Output the [X, Y] coordinate of the center of the cell containing the given text.  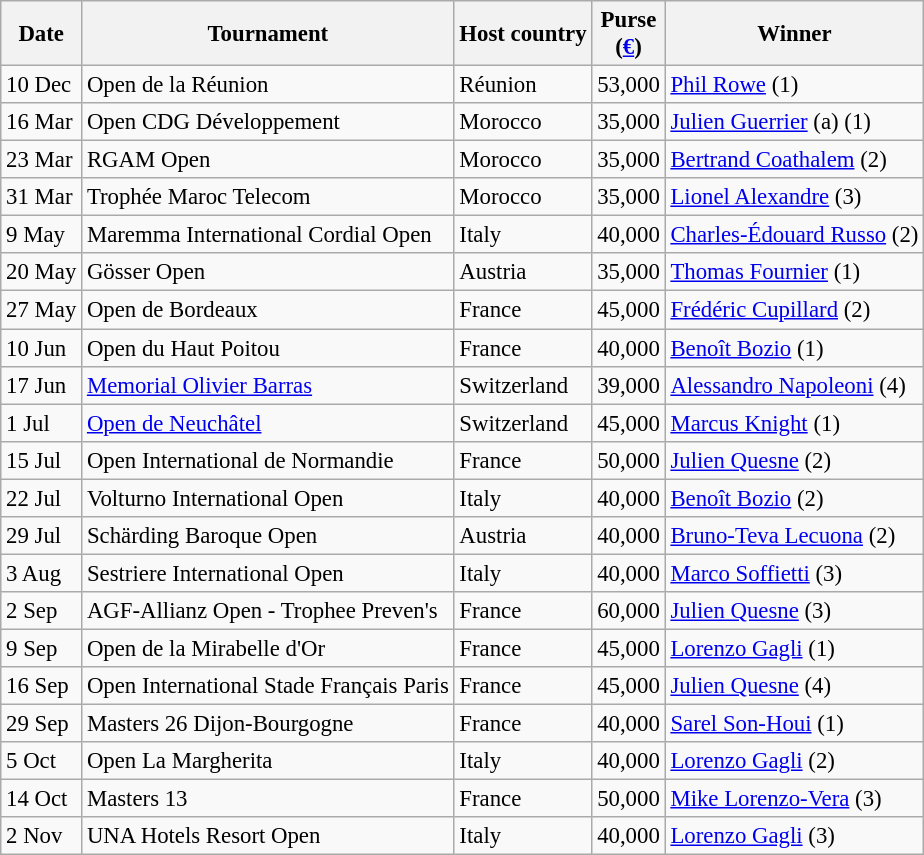
Julien Guerrier (a) (1) [794, 122]
16 Mar [42, 122]
Date [42, 34]
14 Oct [42, 799]
Open La Margherita [268, 761]
27 May [42, 310]
Open CDG Développement [268, 122]
53,000 [628, 85]
17 Jun [42, 385]
29 Sep [42, 724]
Volturno International Open [268, 498]
Marco Soffietti (3) [794, 573]
Lorenzo Gagli (1) [794, 648]
Masters 26 Dijon-Bourgogne [268, 724]
22 Jul [42, 498]
Frédéric Cupillard (2) [794, 310]
Masters 13 [268, 799]
10 Dec [42, 85]
5 Oct [42, 761]
RGAM Open [268, 160]
Bruno-Teva Lecuona (2) [794, 536]
29 Jul [42, 536]
Julien Quesne (3) [794, 611]
Purse(€) [628, 34]
Schärding Baroque Open [268, 536]
9 Sep [42, 648]
Winner [794, 34]
3 Aug [42, 573]
10 Jun [42, 348]
Open International Stade Français Paris [268, 686]
23 Mar [42, 160]
Lionel Alexandre (3) [794, 197]
Lorenzo Gagli (3) [794, 836]
Trophée Maroc Telecom [268, 197]
2 Nov [42, 836]
Sestriere International Open [268, 573]
Lorenzo Gagli (2) [794, 761]
60,000 [628, 611]
AGF-Allianz Open - Trophee Preven's [268, 611]
Maremma International Cordial Open [268, 235]
Open de Neuchâtel [268, 423]
Thomas Fournier (1) [794, 273]
Julien Quesne (4) [794, 686]
Open International de Normandie [268, 460]
Réunion [523, 85]
Bertrand Coathalem (2) [794, 160]
2 Sep [42, 611]
31 Mar [42, 197]
Open de la Mirabelle d'Or [268, 648]
1 Jul [42, 423]
Charles-Édouard Russo (2) [794, 235]
Open de la Réunion [268, 85]
Alessandro Napoleoni (4) [794, 385]
9 May [42, 235]
Sarel Son-Houi (1) [794, 724]
Memorial Olivier Barras [268, 385]
Benoît Bozio (2) [794, 498]
15 Jul [42, 460]
20 May [42, 273]
Mike Lorenzo-Vera (3) [794, 799]
Gösser Open [268, 273]
Benoît Bozio (1) [794, 348]
16 Sep [42, 686]
Marcus Knight (1) [794, 423]
Tournament [268, 34]
Julien Quesne (2) [794, 460]
UNA Hotels Resort Open [268, 836]
Open de Bordeaux [268, 310]
Open du Haut Poitou [268, 348]
39,000 [628, 385]
Phil Rowe (1) [794, 85]
Host country [523, 34]
